Return the (x, y) coordinate for the center point of the cell that contains the specified text.  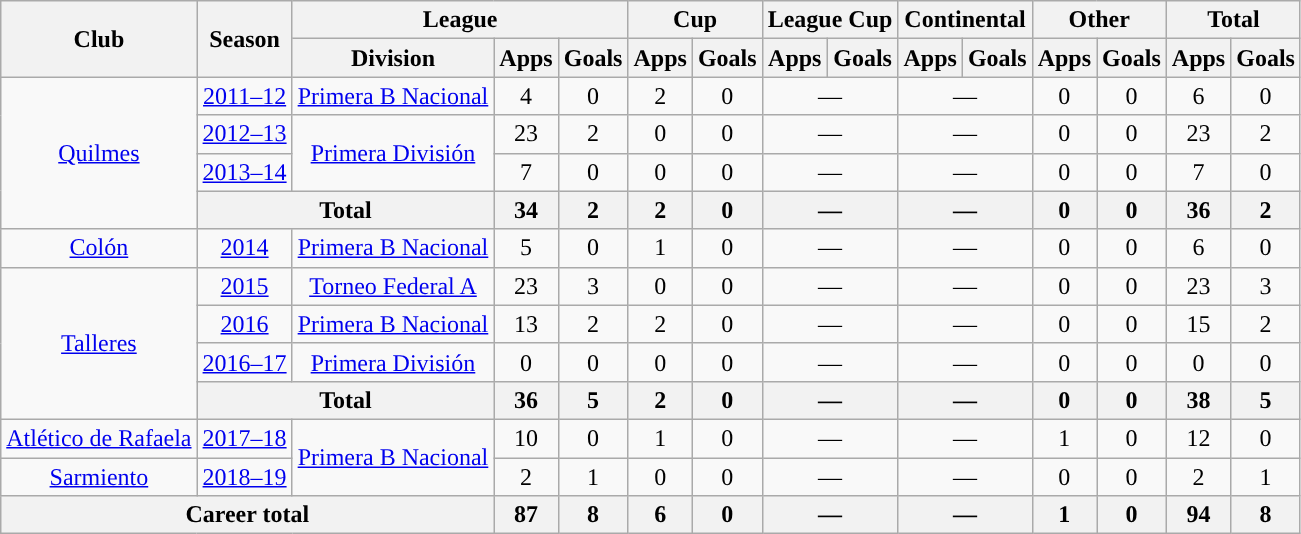
4 (526, 96)
Quilmes (99, 153)
94 (1198, 515)
Talleres (99, 343)
Cup (695, 20)
2012–13 (244, 134)
2016–17 (244, 362)
Continental (965, 20)
Season (244, 39)
Other (1099, 20)
Torneo Federal A (393, 286)
38 (1198, 400)
Sarmiento (99, 477)
2014 (244, 248)
League Cup (830, 20)
League (460, 20)
87 (526, 515)
34 (526, 210)
2016 (244, 324)
Atlético de Rafaela (99, 438)
2011–12 (244, 96)
15 (1198, 324)
Club (99, 39)
12 (1198, 438)
Division (393, 58)
Colón (99, 248)
2015 (244, 286)
2013–14 (244, 172)
10 (526, 438)
2017–18 (244, 438)
13 (526, 324)
2018–19 (244, 477)
Career total (248, 515)
